Scan for the cell matching the given text and deliver its (X, Y) coordinate at center. 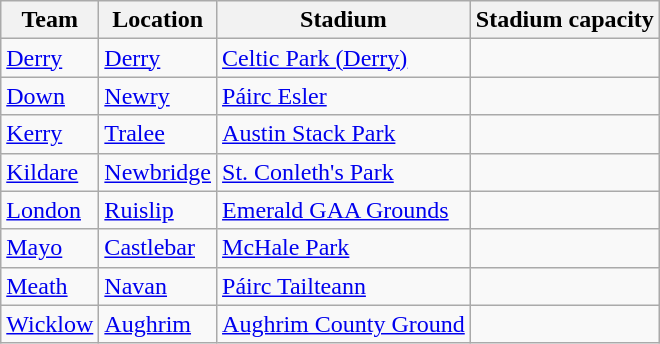
Location (158, 20)
Ruislip (158, 210)
Wicklow (50, 324)
Newry (158, 96)
Austin Stack Park (344, 134)
Celtic Park (Derry) (344, 58)
Kildare (50, 172)
London (50, 210)
Stadium capacity (564, 20)
Newbridge (158, 172)
Páirc Esler (344, 96)
St. Conleth's Park (344, 172)
Aughrim (158, 324)
McHale Park (344, 248)
Tralee (158, 134)
Navan (158, 286)
Meath (50, 286)
Emerald GAA Grounds (344, 210)
Castlebar (158, 248)
Aughrim County Ground (344, 324)
Stadium (344, 20)
Mayo (50, 248)
Team (50, 20)
Down (50, 96)
Kerry (50, 134)
Páirc Tailteann (344, 286)
